Return the (X, Y) coordinate for the center point of the cell that contains the specified text.  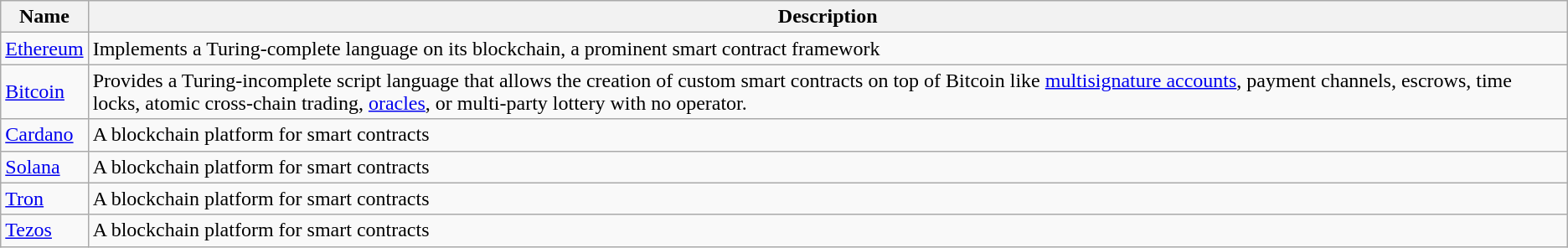
Name (44, 17)
Description (828, 17)
Ethereum (44, 49)
Cardano (44, 135)
Solana (44, 167)
Implements a Turing-complete language on its blockchain, a prominent smart contract framework (828, 49)
Tron (44, 199)
Tezos (44, 230)
Bitcoin (44, 92)
